Extract the [x, y] coordinate from the center of the cell holding the provided text.  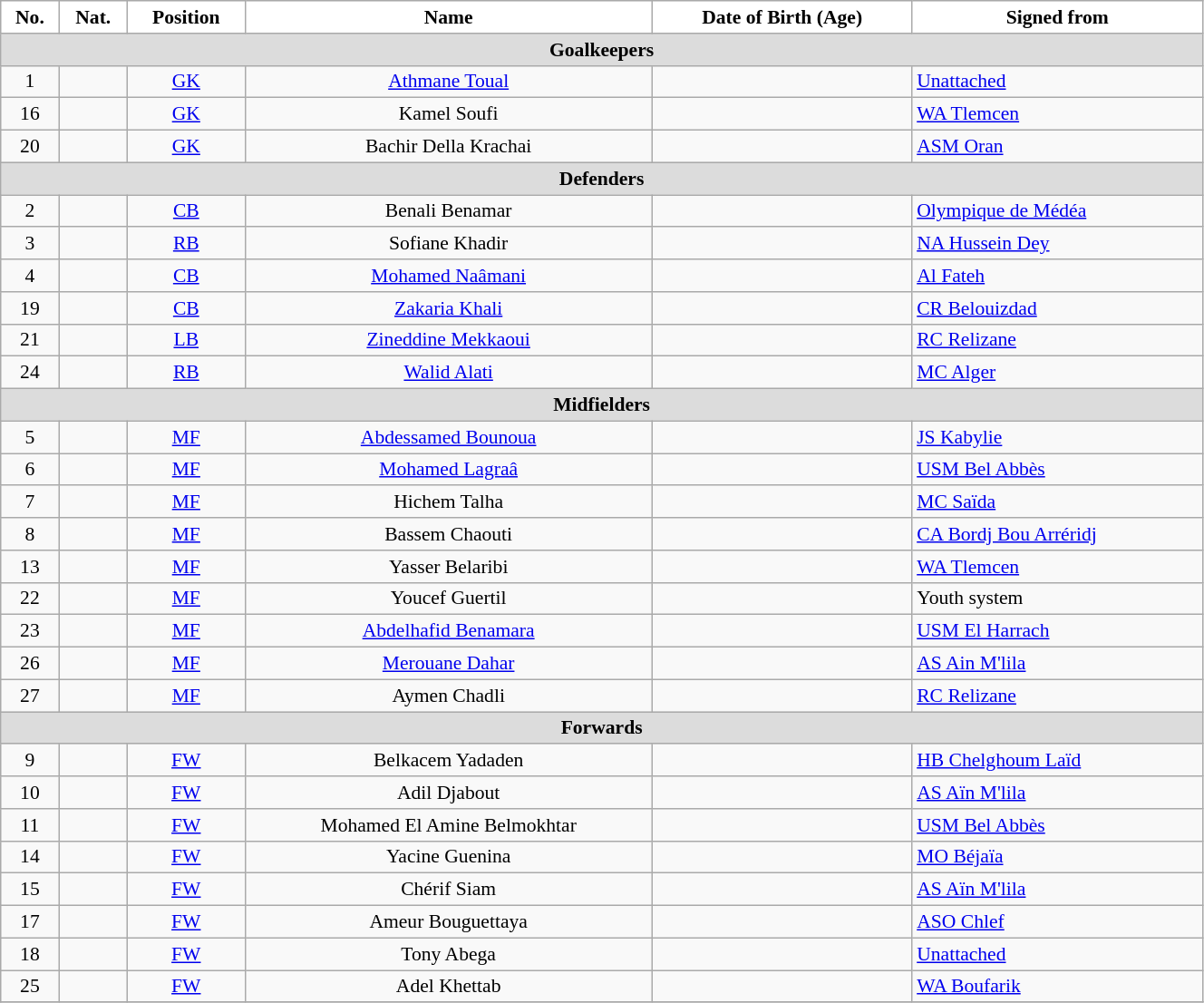
27 [30, 696]
Adel Khettab [448, 987]
13 [30, 567]
No. [30, 17]
Yacine Guenina [448, 857]
Signed from [1057, 17]
19 [30, 308]
NA Hussein Dey [1057, 244]
Athmane Toual [448, 82]
25 [30, 987]
8 [30, 534]
USM El Harrach [1057, 631]
Youcef Guertil [448, 599]
Sofiane Khadir [448, 244]
10 [30, 793]
Hichem Talha [448, 502]
ASO Chlef [1057, 922]
Youth system [1057, 599]
Walid Alati [448, 373]
Yasser Belaribi [448, 567]
Date of Birth (Age) [782, 17]
HB Chelghoum Laïd [1057, 761]
18 [30, 954]
LB [186, 340]
CR Belouizdad [1057, 308]
22 [30, 599]
MC Saïda [1057, 502]
MO Béjaïa [1057, 857]
Midfielders [602, 405]
Benali Benamar [448, 211]
Mohamed El Amine Belmokhtar [448, 825]
Mohamed Naâmani [448, 276]
ASM Oran [1057, 147]
4 [30, 276]
Forwards [602, 728]
JS Kabylie [1057, 437]
6 [30, 470]
Position [186, 17]
11 [30, 825]
Belkacem Yadaden [448, 761]
7 [30, 502]
Kamel Soufi [448, 114]
Defenders [602, 179]
Name [448, 17]
Ameur Bouguettaya [448, 922]
20 [30, 147]
24 [30, 373]
Tony Abega [448, 954]
Abdessamed Bounoua [448, 437]
Zineddine Mekkaoui [448, 340]
3 [30, 244]
Olympique de Médéa [1057, 211]
Bassem Chaouti [448, 534]
1 [30, 82]
23 [30, 631]
MC Alger [1057, 373]
21 [30, 340]
Bachir Della Krachai [448, 147]
2 [30, 211]
14 [30, 857]
Zakaria Khali [448, 308]
Goalkeepers [602, 50]
Mohamed Lagraâ [448, 470]
Chérif Siam [448, 890]
26 [30, 664]
16 [30, 114]
CA Bordj Bou Arréridj [1057, 534]
WA Boufarik [1057, 987]
Aymen Chadli [448, 696]
Abdelhafid Benamara [448, 631]
Al Fateh [1057, 276]
Adil Djabout [448, 793]
15 [30, 890]
Merouane Dahar [448, 664]
9 [30, 761]
5 [30, 437]
AS Ain M'lila [1057, 664]
17 [30, 922]
Nat. [92, 17]
